Scan for the cell matching the given text and deliver its [x, y] coordinate at center. 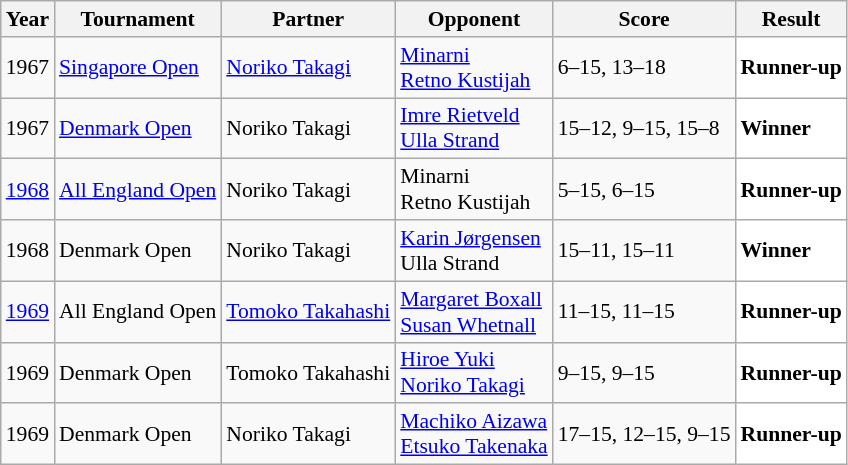
Imre Rietveld Ulla Strand [474, 128]
17–15, 12–15, 9–15 [644, 434]
9–15, 9–15 [644, 372]
5–15, 6–15 [644, 190]
Karin Jørgensen Ulla Strand [474, 250]
Machiko Aizawa Etsuko Takenaka [474, 434]
Year [28, 19]
11–15, 11–15 [644, 312]
Partner [308, 19]
Margaret Boxall Susan Whetnall [474, 312]
Tournament [138, 19]
6–15, 13–18 [644, 68]
Score [644, 19]
Opponent [474, 19]
Singapore Open [138, 68]
Hiroe Yuki Noriko Takagi [474, 372]
Result [792, 19]
15–12, 9–15, 15–8 [644, 128]
15–11, 15–11 [644, 250]
